Capture the cell that displays the provided text and extract its (X, Y) central coordinate. 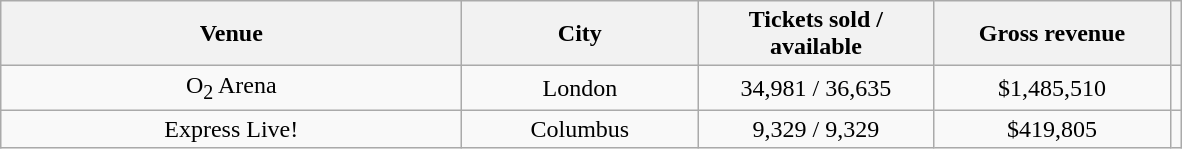
Venue (232, 34)
34,981 / 36,635 (816, 88)
Gross revenue (1052, 34)
Columbus (580, 129)
$1,485,510 (1052, 88)
City (580, 34)
London (580, 88)
Tickets sold / available (816, 34)
9,329 / 9,329 (816, 129)
$419,805 (1052, 129)
O2 Arena (232, 88)
Express Live! (232, 129)
